For the text-containing cell, return its midpoint in [X, Y] coordinate format. 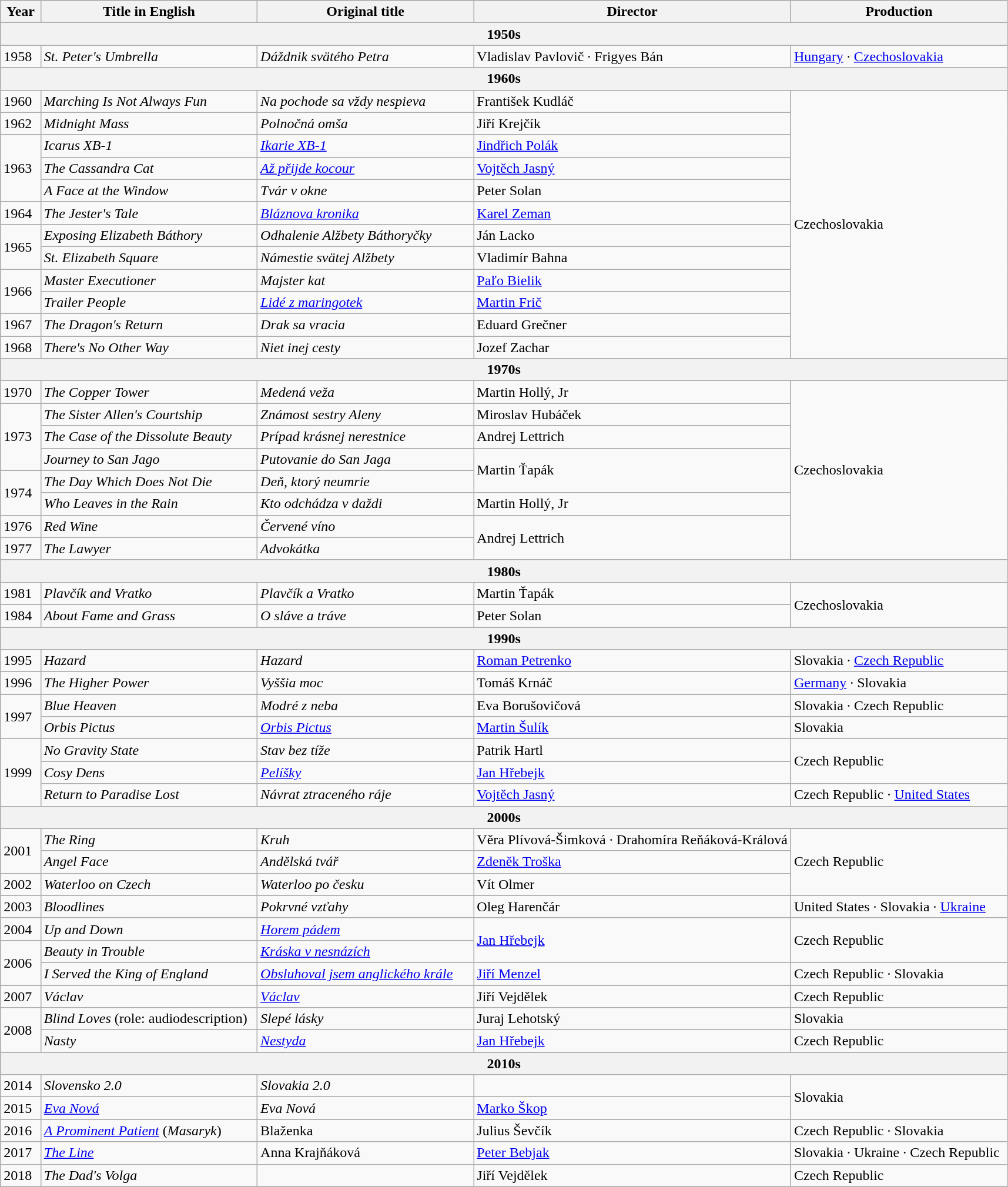
1950s [504, 34]
1962 [21, 123]
Angel Face [149, 862]
Námestie svätej Alžbety [366, 258]
Waterloo on Czech [149, 884]
1996 [21, 683]
Kto odchádza v daždi [366, 504]
Blind Loves (role: audiodescription) [149, 1019]
1960s [504, 79]
Original title [366, 12]
The Jester's Tale [149, 213]
Who Leaves in the Rain [149, 504]
1973 [21, 437]
The Cassandra Cat [149, 168]
Bloodlines [149, 907]
St. Peter's Umbrella [149, 56]
1980s [504, 571]
The Lawyer [149, 549]
Niet inej cesty [366, 347]
Deň, ktorý neumrie [366, 482]
United States · Slovakia · Ukraine [899, 907]
2017 [21, 1153]
Blaženka [366, 1131]
Kruh [366, 840]
Advokátka [366, 549]
Kráska v nesnázích [366, 951]
Eva Borušovičová [632, 705]
Marching Is Not Always Fun [149, 101]
Pokrvné vzťahy [366, 907]
Production [899, 12]
Czech Republic · United States [899, 795]
Tvár v okne [366, 190]
Drak sa vracia [366, 325]
The Dragon's Return [149, 325]
Známost sestry Aleny [366, 414]
2006 [21, 962]
Nasty [149, 1041]
1960 [21, 101]
Majster kat [366, 280]
Red Wine [149, 526]
Na pochode sa vždy nespieva [366, 101]
1990s [504, 638]
Trailer People [149, 303]
1967 [21, 325]
Return to Paradise Lost [149, 795]
Oleg Harenčár [632, 907]
2010s [504, 1064]
Slovensko 2.0 [149, 1086]
Master Executioner [149, 280]
Peter Bebjak [632, 1153]
Až přijde kocour [366, 168]
Ikarie XB-1 [366, 146]
Andělská tvář [366, 862]
Modré z neba [366, 705]
Nestyda [366, 1041]
Horem pádem [366, 929]
Jiří Krejčík [632, 123]
Putovanie do San Jaga [366, 459]
2007 [21, 997]
1974 [21, 493]
Roman Petrenko [632, 661]
The Ring [149, 840]
I Served the King of England [149, 974]
Patrik Hartl [632, 750]
1999 [21, 773]
Up and Down [149, 929]
František Kudláč [632, 101]
Year [21, 12]
Juraj Lehotský [632, 1019]
2014 [21, 1086]
Pelíšky [366, 773]
Martin Šulík [632, 728]
Blue Heaven [149, 705]
1965 [21, 246]
Dáždnik svätého Petra [366, 56]
Cosy Dens [149, 773]
The Line [149, 1153]
1977 [21, 549]
Červené víno [366, 526]
Tomáš Krnáč [632, 683]
1964 [21, 213]
Beauty in Trouble [149, 951]
1995 [21, 661]
Bláznova kronika [366, 213]
The Copper Tower [149, 392]
A Face at the Window [149, 190]
1984 [21, 616]
2001 [21, 851]
1966 [21, 292]
The Sister Allen's Courtship [149, 414]
2000s [504, 817]
1970s [504, 370]
Slepé lásky [366, 1019]
Exposing Elizabeth Báthory [149, 235]
A Prominent Patient (Masaryk) [149, 1131]
Director [632, 12]
Prípad krásnej nerestnice [366, 437]
1963 [21, 168]
2008 [21, 1030]
2015 [21, 1108]
No Gravity State [149, 750]
Jiří Menzel [632, 974]
2002 [21, 884]
Slovakia · Ukraine · Czech Republic [899, 1153]
Ján Lacko [632, 235]
Medená veža [366, 392]
O sláve a tráve [366, 616]
Marko Škop [632, 1108]
Jindřich Polák [632, 146]
The Dad's Volga [149, 1175]
2016 [21, 1131]
Icarus XB-1 [149, 146]
The Higher Power [149, 683]
2003 [21, 907]
Germany · Slovakia [899, 683]
Hungary · Czechoslovakia [899, 56]
About Fame and Grass [149, 616]
St. Elizabeth Square [149, 258]
Lidé z maringotek [366, 303]
Obsluhoval jsem anglického krále [366, 974]
1997 [21, 717]
Anna Krajňáková [366, 1153]
Vít Olmer [632, 884]
Vladislav Pavlovič · Frigyes Bán [632, 56]
1981 [21, 593]
1958 [21, 56]
1968 [21, 347]
Martin Frič [632, 303]
Eduard Grečner [632, 325]
Věra Plívová-Šimková · Drahomíra Reňáková-Králová [632, 840]
There's No Other Way [149, 347]
Slovakia 2.0 [366, 1086]
Paľo Bielik [632, 280]
Jozef Zachar [632, 347]
Journey to San Jago [149, 459]
The Day Which Does Not Die [149, 482]
Stav bez tíže [366, 750]
2004 [21, 929]
Návrat ztraceného ráje [366, 795]
Polnočná omša [366, 123]
1976 [21, 526]
Waterloo po česku [366, 884]
Plavčík and Vratko [149, 593]
Julius Ševčík [632, 1131]
Title in English [149, 12]
Vladimír Bahna [632, 258]
Plavčík a Vratko [366, 593]
1970 [21, 392]
The Case of the Dissolute Beauty [149, 437]
Miroslav Hubáček [632, 414]
Odhalenie Alžbety Báthoryčky [366, 235]
2018 [21, 1175]
Midnight Mass [149, 123]
Karel Zeman [632, 213]
Zdeněk Troška [632, 862]
Vyššia moc [366, 683]
